Determine the (X, Y) coordinate at the center of the cell enclosing the given text.  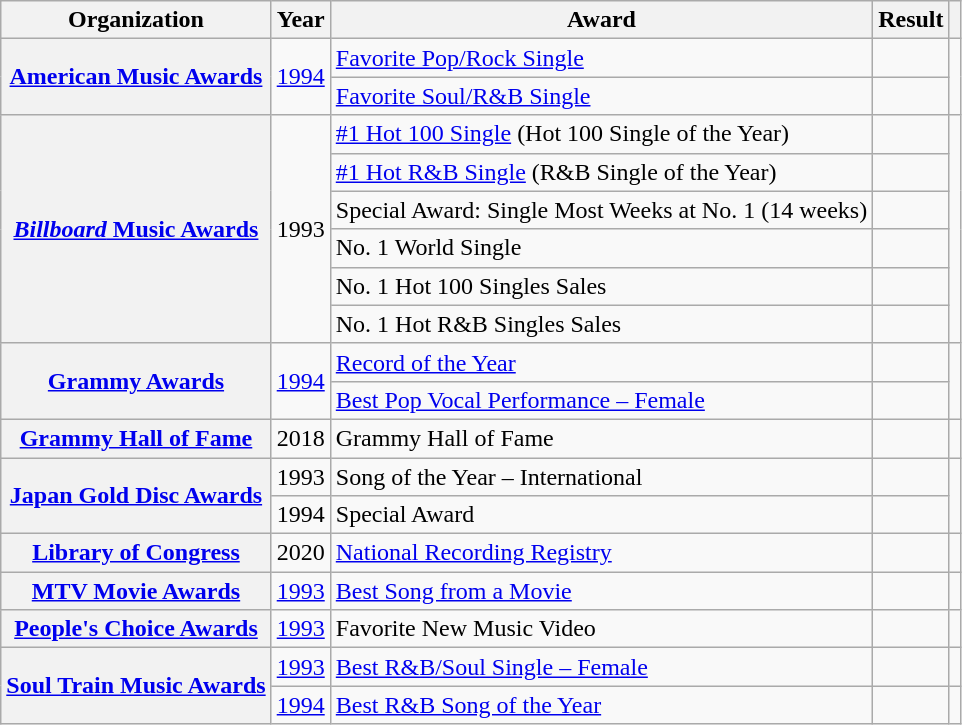
Special Award: Single Most Weeks at No. 1 (14 weeks) (601, 210)
Award (601, 20)
Best R&B/Soul Single – Female (601, 667)
Result (911, 20)
No. 1 World Single (601, 248)
Year (300, 20)
Best R&B Song of the Year (601, 705)
Record of the Year (601, 362)
MTV Movie Awards (136, 591)
National Recording Registry (601, 553)
Song of the Year – International (601, 477)
Special Award (601, 515)
2018 (300, 438)
People's Choice Awards (136, 629)
#1 Hot 100 Single (Hot 100 Single of the Year) (601, 134)
Japan Gold Disc Awards (136, 496)
Favorite New Music Video (601, 629)
Soul Train Music Awards (136, 686)
Billboard Music Awards (136, 229)
No. 1 Hot R&B Singles Sales (601, 324)
Favorite Pop/Rock Single (601, 58)
Best Pop Vocal Performance – Female (601, 400)
Organization (136, 20)
Favorite Soul/R&B Single (601, 96)
No. 1 Hot 100 Singles Sales (601, 286)
2020 (300, 553)
Library of Congress (136, 553)
Best Song from a Movie (601, 591)
American Music Awards (136, 77)
Grammy Awards (136, 381)
#1 Hot R&B Single (R&B Single of the Year) (601, 172)
